Return the [x, y] coordinate for the center point of the cell that contains the specified text.  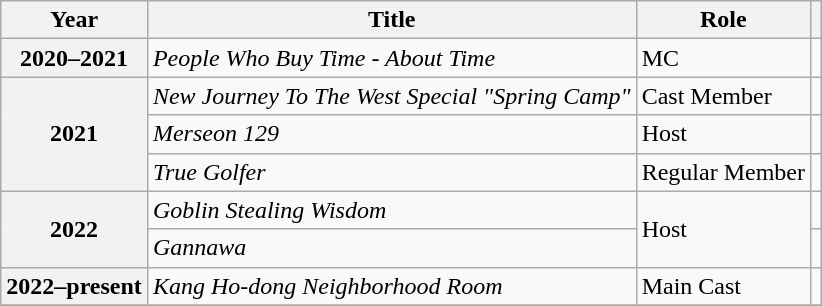
Year [74, 20]
Role [723, 20]
Main Cast [723, 286]
Kang Ho-dong Neighborhood Room [392, 286]
People Who Buy Time - About Time [392, 58]
Title [392, 20]
2021 [74, 134]
Regular Member [723, 172]
New Journey To The West Special "Spring Camp" [392, 96]
Merseon 129 [392, 134]
2020–2021 [74, 58]
2022–present [74, 286]
Cast Member [723, 96]
True Golfer [392, 172]
Goblin Stealing Wisdom [392, 210]
MC [723, 58]
Gannawa [392, 248]
2022 [74, 229]
